Find where the given text appears and provide that cell's center as [X, Y] coordinate. 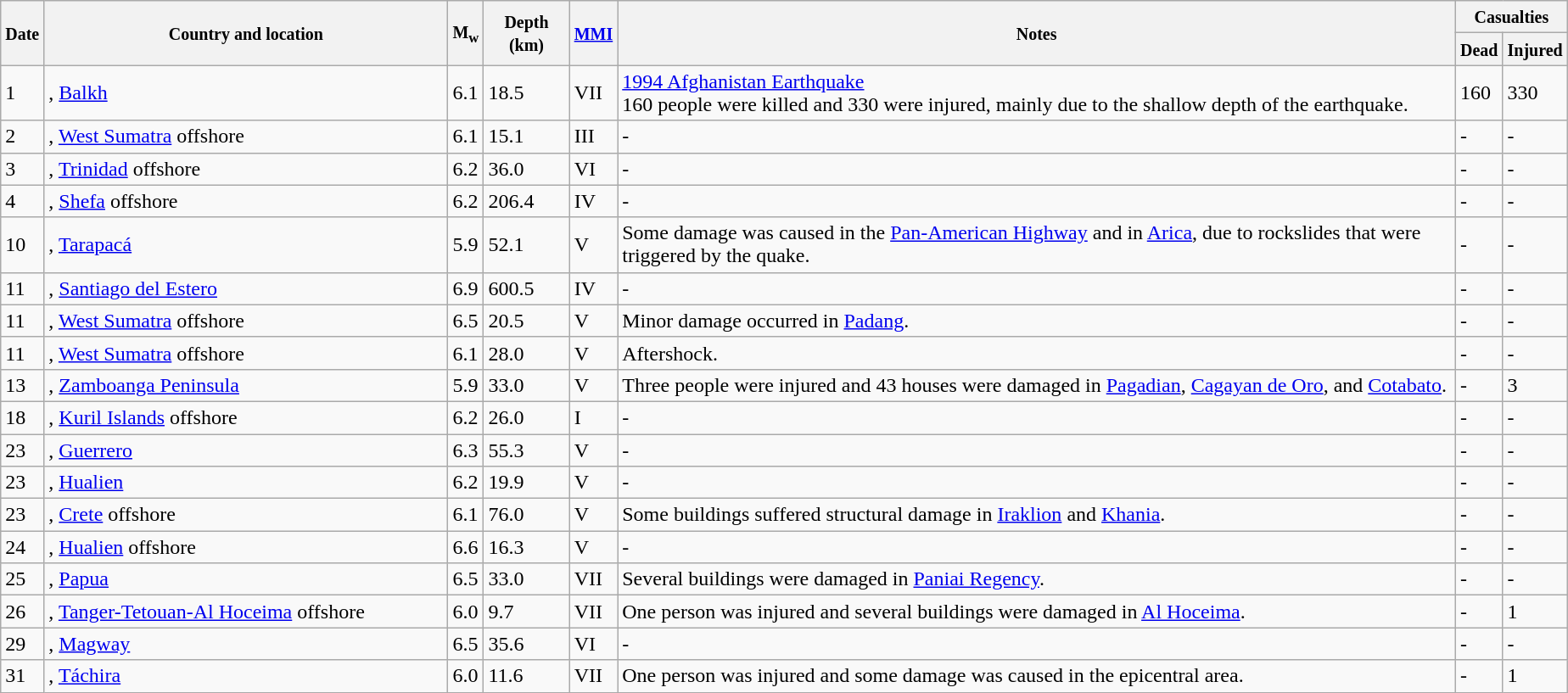
52.1 [526, 244]
13 [22, 385]
, Kuril Islands offshore [246, 417]
18.5 [526, 93]
55.3 [526, 450]
Depth (km) [526, 33]
Dead [1479, 49]
, Táchira [246, 676]
36.0 [526, 169]
MMI [594, 33]
Three people were injured and 43 houses were damaged in Pagadian, Cagayan de Oro, and Cotabato. [1037, 385]
29 [22, 644]
26 [22, 612]
I [594, 417]
Country and location [246, 33]
2 [22, 137]
Casualties [1511, 17]
25 [22, 579]
Notes [1037, 33]
Date [22, 33]
, Zamboanga Peninsula [246, 385]
10 [22, 244]
26.0 [526, 417]
76.0 [526, 515]
20.5 [526, 321]
600.5 [526, 288]
, Papua [246, 579]
6.9 [466, 288]
9.7 [526, 612]
, Tarapacá [246, 244]
Aftershock. [1037, 353]
35.6 [526, 644]
Some buildings suffered structural damage in Iraklion and Khania. [1037, 515]
11.6 [526, 676]
Minor damage occurred in Padang. [1037, 321]
One person was injured and several buildings were damaged in Al Hoceima. [1037, 612]
, Guerrero [246, 450]
16.3 [526, 547]
15.1 [526, 137]
330 [1535, 93]
4 [22, 201]
, Magway [246, 644]
One person was injured and some damage was caused in the epicentral area. [1037, 676]
, Tanger-Tetouan-Al Hoceima offshore [246, 612]
Injured [1535, 49]
Some damage was caused in the Pan-American Highway and in Arica, due to rockslides that were triggered by the quake. [1037, 244]
31 [22, 676]
28.0 [526, 353]
6.3 [466, 450]
, Santiago del Estero [246, 288]
6.6 [466, 547]
, Hualien [246, 483]
, Crete offshore [246, 515]
160 [1479, 93]
, Balkh [246, 93]
, Shefa offshore [246, 201]
19.9 [526, 483]
, Trinidad offshore [246, 169]
Several buildings were damaged in Paniai Regency. [1037, 579]
1994 Afghanistan Earthquake160 people were killed and 330 were injured, mainly due to the shallow depth of the earthquake. [1037, 93]
18 [22, 417]
Mw [466, 33]
206.4 [526, 201]
, Hualien offshore [246, 547]
24 [22, 547]
III [594, 137]
